Output the [x, y] coordinate of the center of the cell containing the given text.  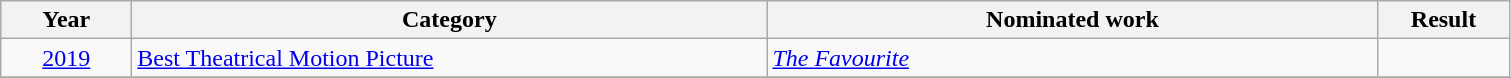
2019 [66, 58]
Nominated work [1072, 20]
The Favourite [1072, 58]
Result [1444, 20]
Category [450, 20]
Year [66, 20]
Best Theatrical Motion Picture [450, 58]
